Capture the cell that displays the provided text and extract its [X, Y] central coordinate. 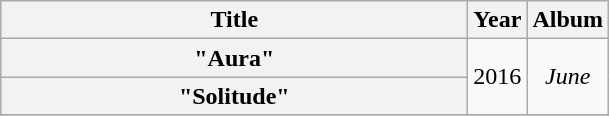
"Solitude" [234, 96]
Album [568, 20]
Title [234, 20]
"Aura" [234, 58]
2016 [498, 77]
June [568, 77]
Year [498, 20]
